Return (x, y) of the center of cell containing provided text 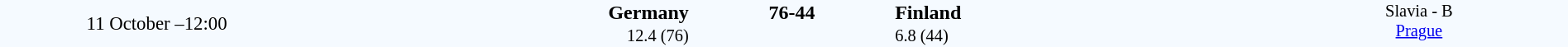
12.4 (76) (501, 36)
11 October –12:00 (157, 23)
Finland (1082, 12)
Slavia - B Prague (1419, 23)
6.8 (44) (1082, 36)
76-44 (791, 12)
Germany (501, 12)
